Capture the cell that displays the provided text and extract its (x, y) central coordinate. 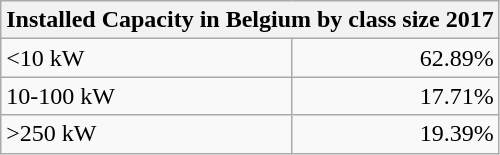
62.89% (396, 58)
>250 kW (146, 134)
19.39% (396, 134)
10-100 kW (146, 96)
17.71% (396, 96)
<10 kW (146, 58)
Installed Capacity in Belgium by class size 2017 (250, 20)
